Detect which cell encompasses the target text, then output its (X, Y) center coordinate. 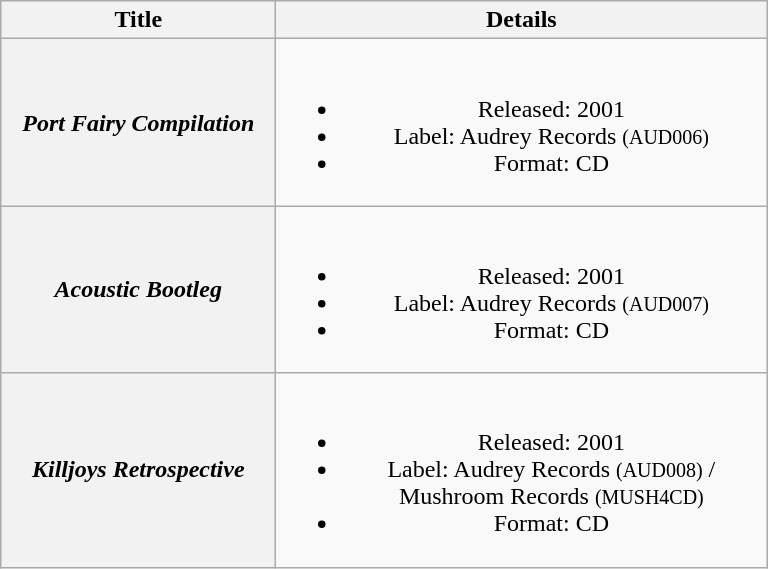
Released: 2001Label: Audrey Records (AUD006)Format: CD (522, 122)
Port Fairy Compilation (138, 122)
Details (522, 20)
Acoustic Bootleg (138, 290)
Released: 2001Label: Audrey Records (AUD008) / Mushroom Records (MUSH4CD)Format: CD (522, 470)
Title (138, 20)
Killjoys Retrospective (138, 470)
Released: 2001Label: Audrey Records (AUD007)Format: CD (522, 290)
